Pinpoint the cell where the given text exists, returning its (x, y) midpoint coordinate. 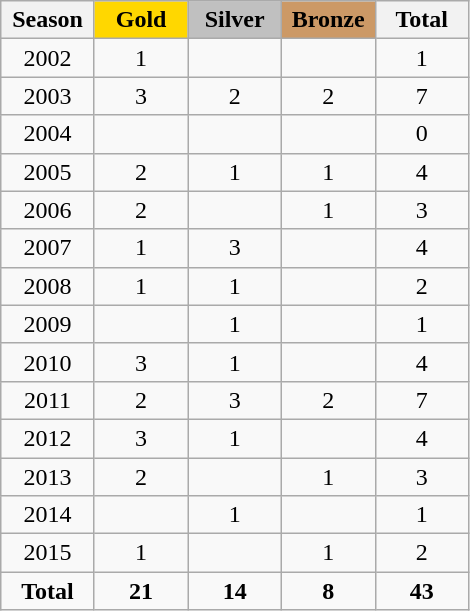
2015 (48, 553)
Bronze (328, 20)
43 (422, 591)
2011 (48, 400)
2008 (48, 286)
Silver (235, 20)
2006 (48, 210)
2003 (48, 96)
8 (328, 591)
14 (235, 591)
2014 (48, 515)
Gold (141, 20)
2007 (48, 248)
Season (48, 20)
2009 (48, 324)
2005 (48, 172)
2012 (48, 438)
2002 (48, 58)
2004 (48, 134)
2013 (48, 477)
2010 (48, 362)
0 (422, 134)
21 (141, 591)
